Identify which cell holds the provided text, then report its (X, Y) central coordinate. 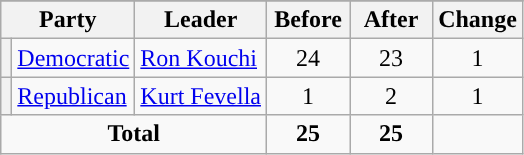
Before (308, 20)
2 (392, 96)
Kurt Fevella (201, 96)
Leader (201, 20)
Democratic (74, 58)
Ron Kouchi (201, 58)
Party (68, 20)
Change (478, 20)
24 (308, 58)
Total (134, 134)
Republican (74, 96)
23 (392, 58)
After (392, 20)
